Find where the given text appears and provide that cell's center as [x, y] coordinate. 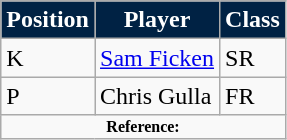
Chris Gulla [156, 96]
SR [253, 58]
Sam Ficken [156, 58]
Reference: [144, 127]
FR [253, 96]
Position [48, 20]
Player [156, 20]
Class [253, 20]
K [48, 58]
P [48, 96]
